Output the [X, Y] coordinate of the center of the cell containing the given text.  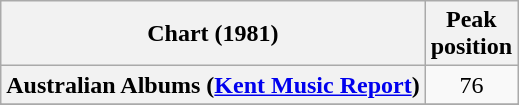
Australian Albums (Kent Music Report) [213, 85]
76 [471, 85]
Peak position [471, 34]
Chart (1981) [213, 34]
